Determine the (X, Y) coordinate at the center of the cell enclosing the given text.  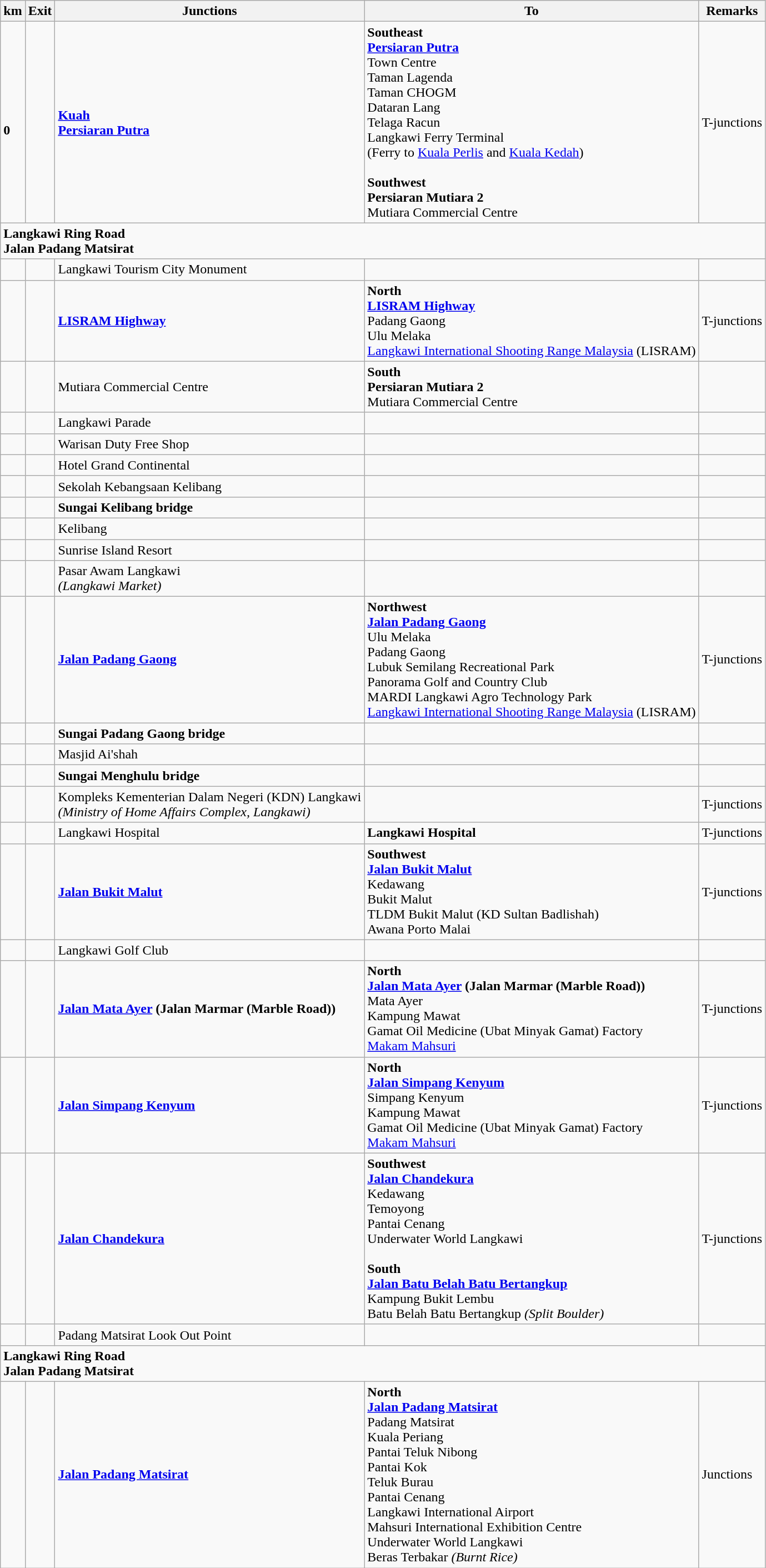
Sungai Padang Gaong bridge (210, 733)
Jalan Bukit Malut (210, 891)
North Jalan Simpang Kenyum Simpang Kenyum Kampung MawatGamat Oil Medicine (Ubat Minyak Gamat) FactoryMakam Mahsuri (532, 1105)
To (532, 11)
Warisan Duty Free Shop (210, 444)
Hotel Grand Continental (210, 465)
Jalan Simpang Kenyum (210, 1105)
Jalan Mata Ayer (Jalan Marmar (Marble Road)) (210, 1009)
North Jalan Mata Ayer (Jalan Marmar (Marble Road)) Mata Ayer Kampung MawatGamat Oil Medicine (Ubat Minyak Gamat) FactoryMakam Mahsuri (532, 1009)
Masjid Ai'shah (210, 755)
Jalan Padang Gaong (210, 660)
Kelibang (210, 528)
Langkawi Golf Club (210, 950)
Jalan Chandekura (210, 1239)
Southwest Jalan Bukit Malut Kedawang Bukit MalutTLDM Bukit Malut (KD Sultan Badlishah)Awana Porto Malai (532, 891)
Exit (40, 11)
km (13, 11)
Mutiara Commercial Centre (210, 387)
Kuah Persiaran Putra (210, 122)
Langkawi Tourism City Monument (210, 269)
Pasar Awam Langkawi(Langkawi Market) (210, 579)
Kompleks Kementerian Dalam Negeri (KDN) Langkawi(Ministry of Home Affairs Complex, Langkawi) (210, 805)
Sekolah Kebangsaan Kelibang (210, 486)
Sungai Menghulu bridge (210, 776)
Padang Matsirat Look Out Point (210, 1335)
Sunrise Island Resort (210, 550)
0 (13, 122)
LISRAM Highway (210, 321)
Langkawi Parade (210, 423)
Jalan Padang Matsirat (210, 1475)
Remarks (732, 11)
North LISRAM HighwayPadang GaongUlu MelakaLangkawi International Shooting Range Malaysia (LISRAM) (532, 321)
Sungai Kelibang bridge (210, 507)
SouthPersiaran Mutiara 2Mutiara Commercial Centre (532, 387)
